Determine the [X, Y] coordinate at the center of the cell enclosing the given text.  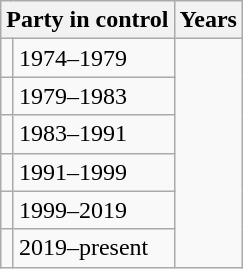
1979–1983 [94, 96]
1999–2019 [94, 210]
1983–1991 [94, 134]
Party in control [88, 20]
1974–1979 [94, 58]
Years [208, 20]
2019–present [94, 248]
1991–1999 [94, 172]
